Return [X, Y] of the center of cell containing provided text 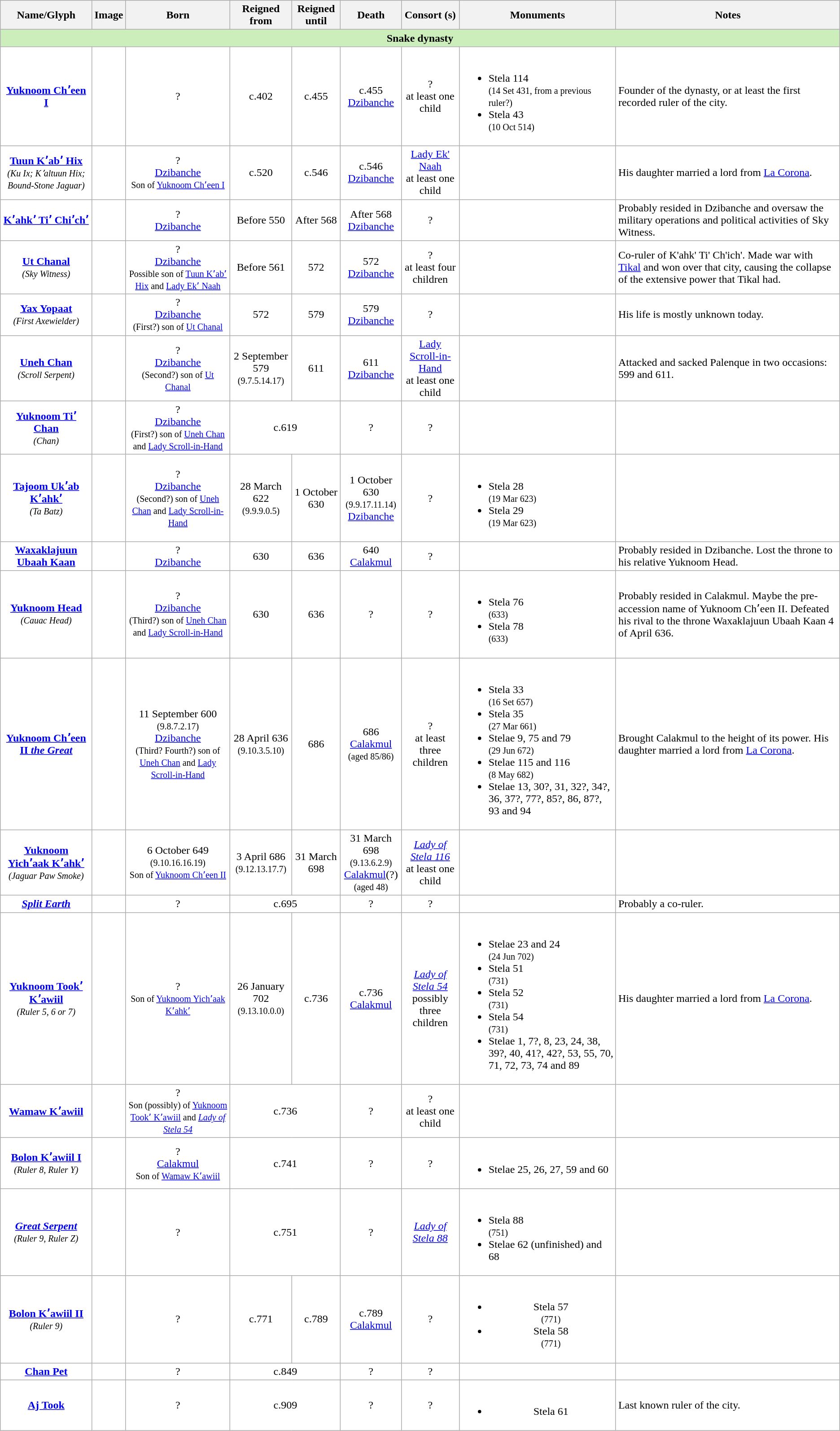
?at least three children [430, 744]
Stela 57(771)Stela 58(771) [538, 1319]
Yuknoom Chʼeen I [46, 96]
579Dzibanche [371, 315]
c.520 [261, 172]
Notes [728, 15]
Lady Ek' Naahat least one child [430, 172]
Snake dynasty [420, 38]
Reigned from [261, 15]
6 October 649(9.10.16.16.19)Son of Yuknoom Chʼeen II [178, 863]
686 [316, 744]
After 568Dzibanche [371, 220]
After 568 [316, 220]
3 April 686(9.12.13.17.7) [261, 863]
Tajoom Ukʼab Kʼahkʼ(Ta Batz) [46, 498]
Bolon Kʼawiil II(Ruler 9) [46, 1319]
Probably a co-ruler. [728, 904]
c.741 [285, 1163]
579 [316, 315]
Co-ruler of K'ahk' Ti' Ch'ich'. Made war with Tikal and won over that city, causing the collapse of the extensive power that Tikal had. [728, 268]
Founder of the dynasty, or at least the first recorded ruler of the city. [728, 96]
Lady Scroll-in-Handat least one child [430, 368]
c.455Dzibanche [371, 96]
Stelae 23 and 24(24 Jun 702)Stela 51(731)Stela 52(731)Stela 54(731)Stelae 1, 7?, 8, 23, 24, 38, 39?, 40, 41?, 42?, 53, 55, 70, 71, 72, 73, 74 and 89 [538, 998]
c.455 [316, 96]
c.789Calakmul [371, 1319]
Before 550 [261, 220]
572Dzibanche [371, 268]
Yuknoom Tiʼ Chan(Chan) [46, 427]
28 March 622(9.9.9.0.5) [261, 498]
His life is mostly unknown today. [728, 315]
Yuknoom Chʼeen II the Great [46, 744]
c.751 [285, 1232]
686Calakmul(aged 85/86) [371, 744]
c.789 [316, 1319]
Name/Glyph [46, 15]
Uneh Chan(Scroll Serpent) [46, 368]
2 September 579(9.7.5.14.17) [261, 368]
Probably resided in Dzibanche and oversaw the military operations and political activities of Sky Witness. [728, 220]
Last known ruler of the city. [728, 1405]
Reigned until [316, 15]
c.546Dzibanche [371, 172]
Stela 88(751)Stelae 62 (unfinished) and 68 [538, 1232]
11 September 600(9.8.7.2.17)Dzibanche(Third? Fourth?) son of Uneh Chan and Lady Scroll-in-Hand [178, 744]
?CalakmulSon of Wamaw Kʼawiil [178, 1163]
Yuknoom Yichʼaak Kʼahkʼ(Jaguar Paw Smoke) [46, 863]
Kʼahkʼ Tiʼ Chiʼchʼ [46, 220]
Waxaklajuun Ubaah Kaan [46, 556]
?Dzibanche(Second?) son of Ut Chanal [178, 368]
Probably resided in Dzibanche. Lost the throne to his relative Yuknoom Head. [728, 556]
?Dzibanche(Third?) son of Uneh Chan and Lady Scroll-in-Hand [178, 614]
?Son of Yuknoom Yichʼaak Kʼahkʼ [178, 998]
Split Earth [46, 904]
Brought Calakmul to the height of its power. His daughter married a lord from La Corona. [728, 744]
Death [371, 15]
Great Serpent (Ruler 9, Ruler Z) [46, 1232]
Tuun Kʼabʼ Hix(Ku Ix; Kʼaltuun Hix; Bound-Stone Jaguar) [46, 172]
Stela 114 (14 Set 431, from a previous ruler?)Stela 43(10 Oct 514) [538, 96]
640Calakmul [371, 556]
Before 561 [261, 268]
?Dzibanche(First?) son of Ut Chanal [178, 315]
Attacked and sacked Palenque in two occasions: 599 and 611. [728, 368]
1 October 630 [316, 498]
Lady of Stela 54possibly three children [430, 998]
c.695 [285, 904]
31 March 698 [316, 863]
Stela 28(19 Mar 623)Stela 29(19 Mar 623) [538, 498]
?Dzibanche(Second?) son of Uneh Chan and Lady Scroll-in-Hand [178, 498]
Image [109, 15]
Wamaw Kʼawiil [46, 1111]
Lady of Stela 88 [430, 1232]
Monuments [538, 15]
c.402 [261, 96]
c.546 [316, 172]
611Dzibanche [371, 368]
Stela 61 [538, 1405]
c.771 [261, 1319]
?Dzibanche(First?) son of Uneh Chan and Lady Scroll-in-Hand [178, 427]
?at least four children [430, 268]
?DzibanchePossible son of Tuun Kʼabʼ Hix and Lady Ekʼ Naah [178, 268]
Chan Pet [46, 1371]
Yax Yopaat(First Axewielder) [46, 315]
Yuknoom Tookʼ Kʼawiil(Ruler 5, 6 or 7) [46, 998]
Stela 76(633)Stela 78(633) [538, 614]
1 October 630(9.9.17.11.14)Dzibanche [371, 498]
611 [316, 368]
c.849 [285, 1371]
Lady of Stela 116at least one child [430, 863]
c.619 [285, 427]
26 January 702(9.13.10.0.0) [261, 998]
Yuknoom Head(Cauac Head) [46, 614]
c.736Calakmul [371, 998]
Bolon Kʼawiil I(Ruler 8, Ruler Y) [46, 1163]
28 April 636(9.10.3.5.10) [261, 744]
31 March 698(9.13.6.2.9)Calakmul(?)(aged 48) [371, 863]
Stelae 25, 26, 27, 59 and 60 [538, 1163]
?DzibancheSon of Yuknoom Chʼeen I [178, 172]
Aj Took [46, 1405]
Born [178, 15]
?Son (possibly) of Yuknoom Tookʼ Kʼawiil and Lady of Stela 54 [178, 1111]
Consort (s) [430, 15]
c.909 [285, 1405]
Ut Chanal(Sky Witness) [46, 268]
